Output the [x, y] coordinate of the center of the cell containing the given text.  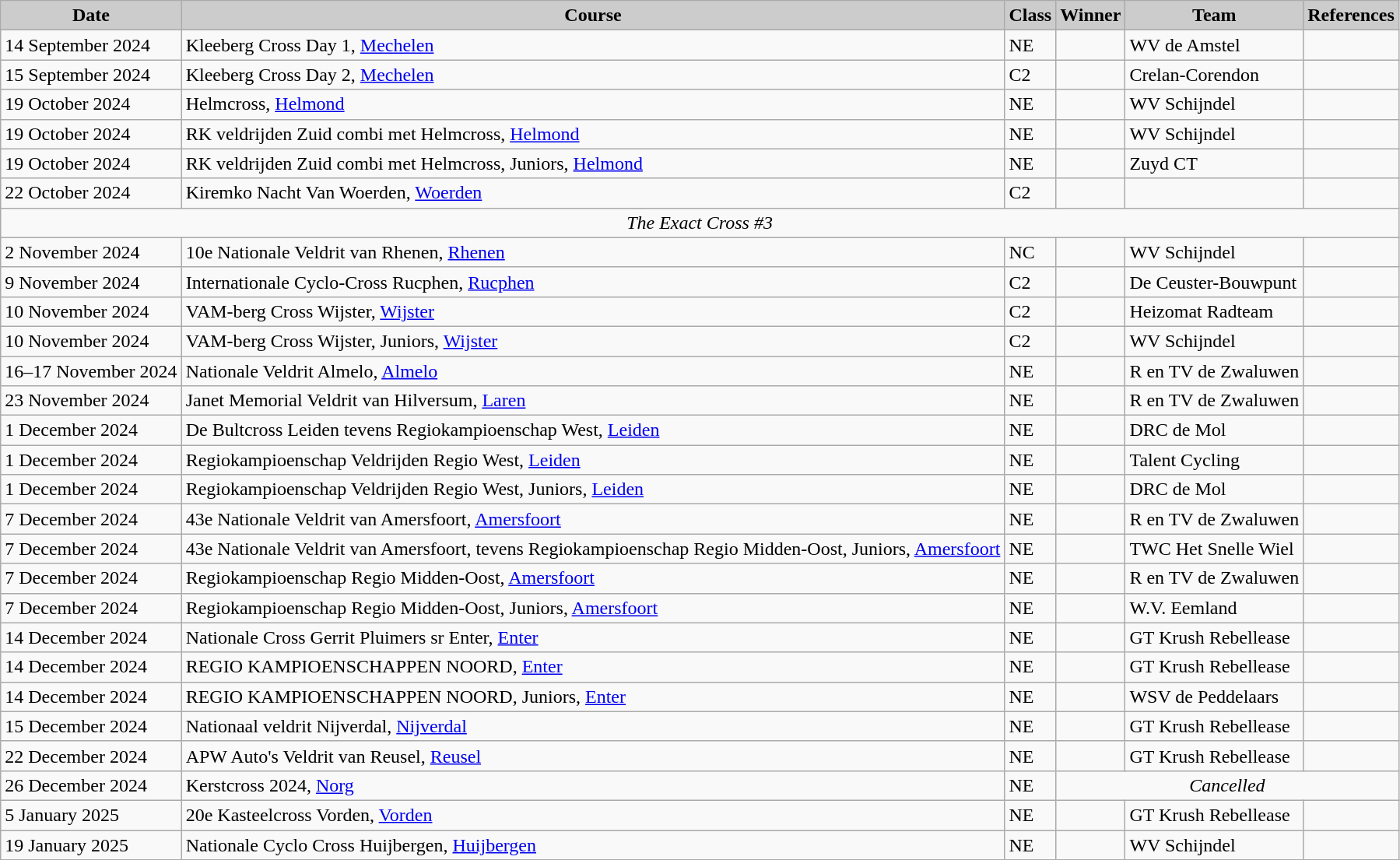
VAM-berg Cross Wijster, Juniors, Wijster [593, 341]
Kiremko Nacht Van Woerden, Woerden [593, 193]
23 November 2024 [91, 401]
Nationaal veldrit Nijverdal, Nijverdal [593, 726]
Crelan-Corendon [1214, 75]
Date [91, 16]
26 December 2024 [91, 785]
22 October 2024 [91, 193]
Talent Cycling [1214, 460]
Kleeberg Cross Day 1, Mechelen [593, 45]
Nationale Cyclo Cross Huijbergen, Huijbergen [593, 844]
De Bultcross Leiden tevens Regiokampioenschap West, Leiden [593, 430]
REGIO KAMPIOENSCHAPPEN NOORD, Juniors, Enter [593, 697]
2 November 2024 [91, 252]
Nationale Cross Gerrit Pluimers sr Enter, Enter [593, 637]
References [1351, 16]
The Exact Cross #3 [700, 223]
RK veldrijden Zuid combi met Helmcross, Helmond [593, 134]
Zuyd CT [1214, 163]
20e Kasteelcross Vorden, Vorden [593, 815]
16–17 November 2024 [91, 371]
REGIO KAMPIOENSCHAPPEN NOORD, Enter [593, 667]
19 January 2025 [91, 844]
TWC Het Snelle Wiel [1214, 549]
Internationale Cyclo-Cross Rucphen, Rucphen [593, 282]
RK veldrijden Zuid combi met Helmcross, Juniors, Helmond [593, 163]
22 December 2024 [91, 756]
De Ceuster-Bouwpunt [1214, 282]
15 December 2024 [91, 726]
WSV de Peddelaars [1214, 697]
Class [1030, 16]
Helmcross, Helmond [593, 104]
5 January 2025 [91, 815]
43e Nationale Veldrit van Amersfoort, Amersfoort [593, 519]
Heizomat Radteam [1214, 311]
Team [1214, 16]
Regiokampioenschap Veldrijden Regio West, Leiden [593, 460]
NC [1030, 252]
VAM-berg Cross Wijster, Wijster [593, 311]
15 September 2024 [91, 75]
APW Auto's Veldrit van Reusel, Reusel [593, 756]
Nationale Veldrit Almelo, Almelo [593, 371]
W.V. Eemland [1214, 608]
9 November 2024 [91, 282]
43e Nationale Veldrit van Amersfoort, tevens Regiokampioenschap Regio Midden-Oost, Juniors, Amersfoort [593, 549]
Cancelled [1228, 785]
Regiokampioenschap Regio Midden-Oost, Juniors, Amersfoort [593, 608]
Course [593, 16]
Kerstcross 2024, Norg [593, 785]
14 September 2024 [91, 45]
Winner [1091, 16]
Regiokampioenschap Regio Midden-Oost, Amersfoort [593, 578]
Janet Memorial Veldrit van Hilversum, Laren [593, 401]
10e Nationale Veldrit van Rhenen, Rhenen [593, 252]
WV de Amstel [1214, 45]
Kleeberg Cross Day 2, Mechelen [593, 75]
Regiokampioenschap Veldrijden Regio West, Juniors, Leiden [593, 490]
